Search for the cell housing the specified text and yield its (x, y) center coordinate. 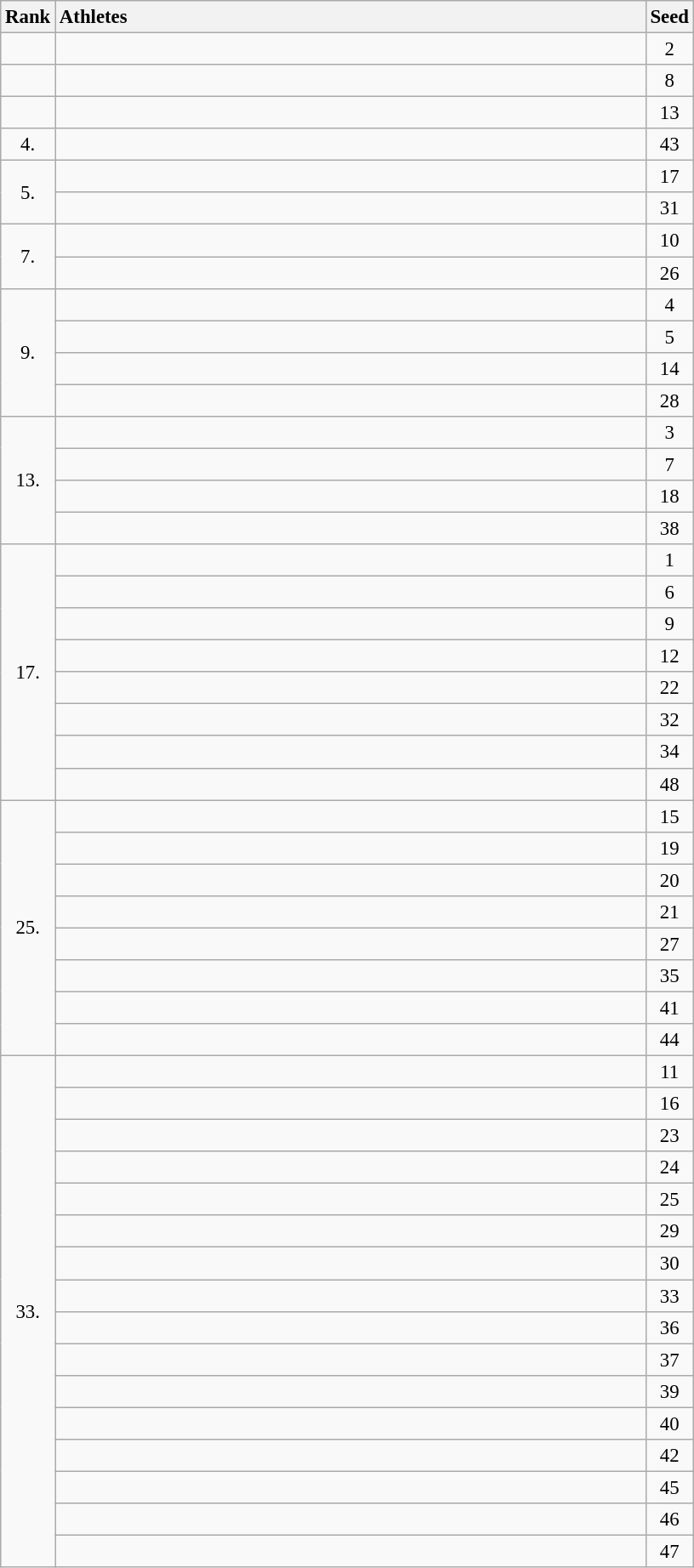
10 (669, 241)
Seed (669, 17)
8 (669, 81)
42 (669, 1456)
26 (669, 273)
33 (669, 1296)
37 (669, 1360)
7 (669, 464)
13. (28, 480)
9 (669, 624)
45 (669, 1487)
38 (669, 528)
46 (669, 1520)
47 (669, 1551)
29 (669, 1232)
31 (669, 208)
27 (669, 944)
4. (28, 145)
20 (669, 880)
11 (669, 1072)
18 (669, 497)
5 (669, 337)
36 (669, 1327)
40 (669, 1423)
19 (669, 848)
4 (669, 304)
7. (28, 257)
32 (669, 720)
13 (669, 113)
5. (28, 192)
1 (669, 560)
14 (669, 368)
25. (28, 929)
12 (669, 656)
43 (669, 145)
17. (28, 672)
15 (669, 816)
17 (669, 177)
22 (669, 688)
Rank (28, 17)
21 (669, 912)
48 (669, 784)
23 (669, 1136)
9. (28, 352)
16 (669, 1104)
30 (669, 1264)
3 (669, 433)
Athletes (350, 17)
44 (669, 1040)
39 (669, 1391)
34 (669, 753)
35 (669, 976)
2 (669, 49)
33. (28, 1312)
28 (669, 401)
25 (669, 1200)
41 (669, 1008)
24 (669, 1167)
6 (669, 593)
